Extract the (X, Y) coordinate from the center of the cell holding the provided text.  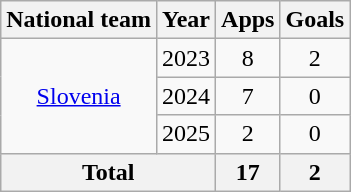
17 (248, 172)
Apps (248, 20)
7 (248, 96)
Goals (315, 20)
2024 (186, 96)
National team (79, 20)
Slovenia (79, 96)
Total (108, 172)
2025 (186, 134)
8 (248, 58)
2023 (186, 58)
Year (186, 20)
